Scan for the cell matching the given text and deliver its [X, Y] coordinate at center. 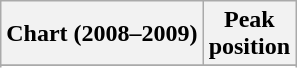
Peakposition [249, 34]
Chart (2008–2009) [102, 34]
